Extract the [x, y] coordinate from the center of the cell holding the provided text.  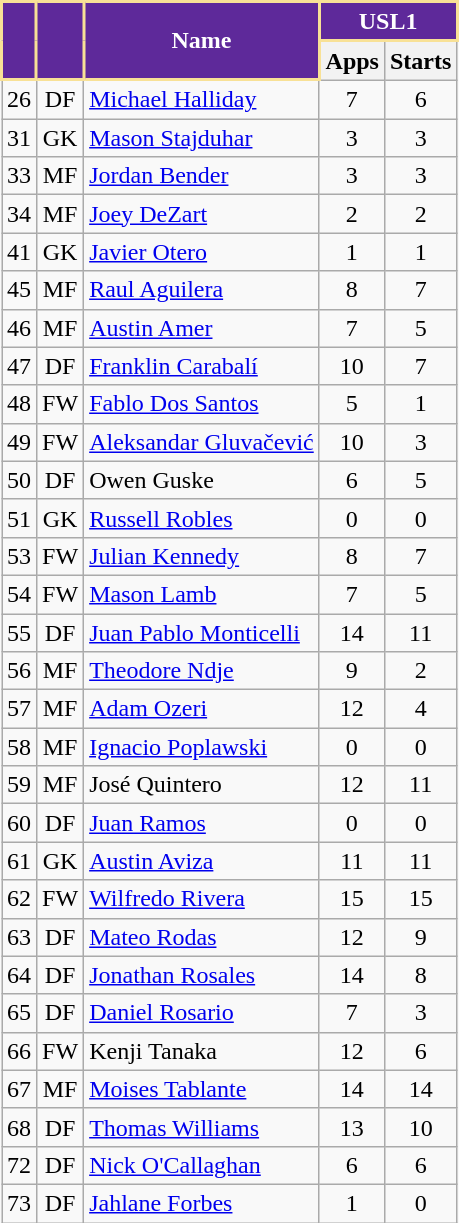
Theodore Ndje [202, 671]
Fablo Dos Santos [202, 404]
Joey DeZart [202, 214]
Wilfredo Rivera [202, 899]
Jahlane Forbes [202, 1203]
72 [20, 1165]
Owen Guske [202, 480]
USL1 [388, 22]
55 [20, 633]
Juan Pablo Monticelli [202, 633]
Mason Lamb [202, 594]
Raul Aguilera [202, 290]
67 [20, 1089]
Kenji Tanaka [202, 1051]
Julian Kennedy [202, 556]
Michael Halliday [202, 100]
Ignacio Poplawski [202, 747]
Jonathan Rosales [202, 975]
26 [20, 100]
58 [20, 747]
62 [20, 899]
Thomas Williams [202, 1127]
59 [20, 785]
Apps [352, 60]
Aleksandar Gluvačević [202, 442]
4 [420, 709]
63 [20, 937]
Franklin Carabalí [202, 366]
51 [20, 518]
54 [20, 594]
Starts [420, 60]
57 [20, 709]
Mason Stajduhar [202, 138]
Jordan Bender [202, 176]
Austin Aviza [202, 861]
47 [20, 366]
65 [20, 1013]
45 [20, 290]
Mateo Rodas [202, 937]
66 [20, 1051]
Javier Otero [202, 252]
Russell Robles [202, 518]
53 [20, 556]
56 [20, 671]
61 [20, 861]
José Quintero [202, 785]
31 [20, 138]
Name [202, 41]
46 [20, 328]
73 [20, 1203]
64 [20, 975]
34 [20, 214]
50 [20, 480]
Adam Ozeri [202, 709]
33 [20, 176]
Juan Ramos [202, 823]
60 [20, 823]
Daniel Rosario [202, 1013]
13 [352, 1127]
Austin Amer [202, 328]
48 [20, 404]
41 [20, 252]
Nick O'Callaghan [202, 1165]
Moises Tablante [202, 1089]
68 [20, 1127]
49 [20, 442]
